Detect which cell encompasses the target text, then output its (x, y) center coordinate. 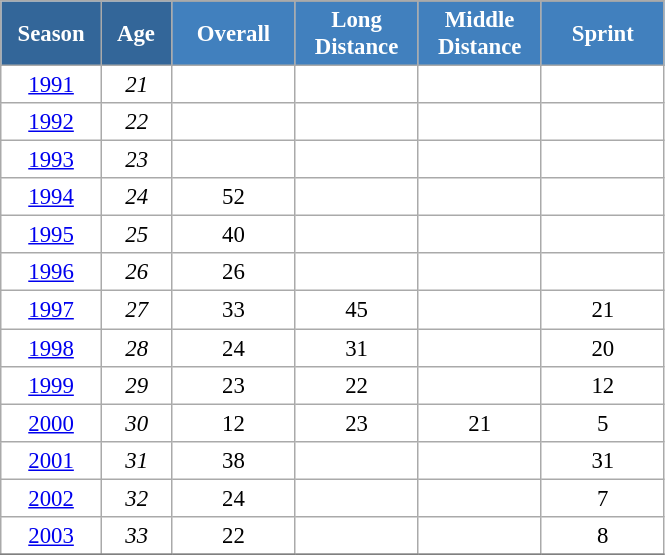
27 (136, 310)
2001 (52, 460)
2000 (52, 423)
29 (136, 385)
Age (136, 34)
Overall (234, 34)
25 (136, 235)
1995 (52, 235)
Sprint (602, 34)
5 (602, 423)
1993 (52, 160)
2003 (52, 536)
1994 (52, 197)
28 (136, 348)
Middle Distance (480, 34)
7 (602, 498)
1992 (52, 122)
8 (602, 536)
32 (136, 498)
45 (356, 310)
Long Distance (356, 34)
52 (234, 197)
1999 (52, 385)
20 (602, 348)
1996 (52, 273)
Season (52, 34)
38 (234, 460)
2002 (52, 498)
1991 (52, 85)
40 (234, 235)
1997 (52, 310)
30 (136, 423)
1998 (52, 348)
